Detect which cell encompasses the target text, then output its (x, y) center coordinate. 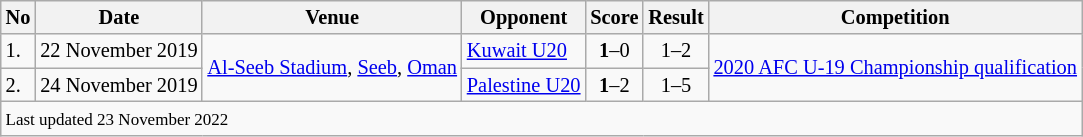
Opponent (524, 17)
Score (614, 17)
Al-Seeb Stadium, Seeb, Oman (332, 68)
2020 AFC U-19 Championship qualification (896, 68)
Date (118, 17)
Venue (332, 17)
Last updated 23 November 2022 (542, 118)
Competition (896, 17)
No (18, 17)
2. (18, 85)
Result (676, 17)
1. (18, 51)
Palestine U20 (524, 85)
24 November 2019 (118, 85)
Kuwait U20 (524, 51)
22 November 2019 (118, 51)
1–0 (614, 51)
1–5 (676, 85)
